Extract the [X, Y] coordinate from the center of the cell holding the provided text.  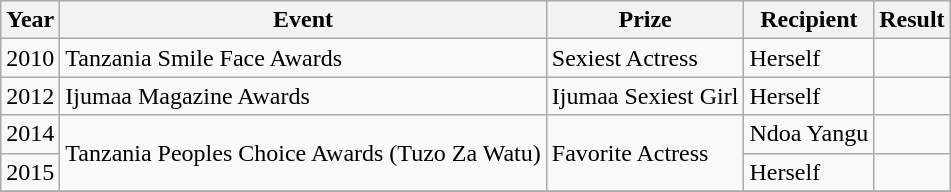
2010 [30, 58]
Recipient [809, 20]
Result [912, 20]
Ijumaa Sexiest Girl [645, 96]
2014 [30, 134]
Tanzania Smile Face Awards [303, 58]
Sexiest Actress [645, 58]
Year [30, 20]
Event [303, 20]
Tanzania Peoples Choice Awards (Tuzo Za Watu) [303, 153]
Ijumaa Magazine Awards [303, 96]
Ndoa Yangu [809, 134]
2012 [30, 96]
2015 [30, 172]
Favorite Actress [645, 153]
Prize [645, 20]
